Extract the [X, Y] coordinate from the center of the cell holding the provided text.  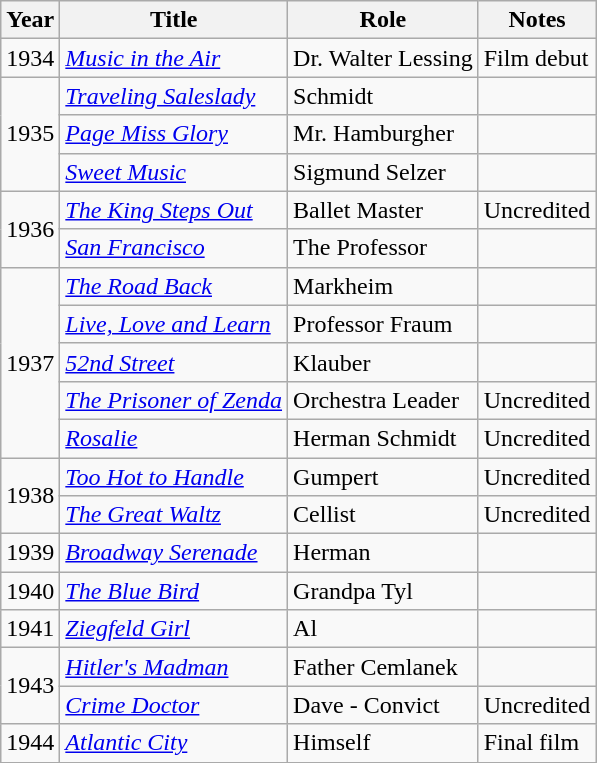
Page Miss Glory [174, 134]
Gumpert [384, 477]
Ballet Master [384, 210]
Mr. Hamburgher [384, 134]
Ziegfeld Girl [174, 629]
Rosalie [174, 438]
Sigmund Selzer [384, 172]
Live, Love and Learn [174, 324]
Herman Schmidt [384, 438]
Al [384, 629]
1939 [30, 553]
The Great Waltz [174, 515]
Sweet Music [174, 172]
1934 [30, 58]
Hitler's Madman [174, 667]
Film debut [537, 58]
Himself [384, 743]
The Prisoner of Zenda [174, 400]
Father Cemlanek [384, 667]
The King Steps Out [174, 210]
Orchestra Leader [384, 400]
Herman [384, 553]
Role [384, 20]
Atlantic City [174, 743]
52nd Street [174, 362]
1935 [30, 134]
1944 [30, 743]
Schmidt [384, 96]
1940 [30, 591]
Dr. Walter Lessing [384, 58]
San Francisco [174, 248]
The Road Back [174, 286]
Final film [537, 743]
1936 [30, 229]
1943 [30, 686]
Notes [537, 20]
Title [174, 20]
Year [30, 20]
Dave - Convict [384, 705]
1941 [30, 629]
Klauber [384, 362]
Traveling Saleslady [174, 96]
Professor Fraum [384, 324]
The Professor [384, 248]
Broadway Serenade [174, 553]
Markheim [384, 286]
Too Hot to Handle [174, 477]
Grandpa Tyl [384, 591]
Music in the Air [174, 58]
Crime Doctor [174, 705]
1938 [30, 496]
Cellist [384, 515]
1937 [30, 362]
The Blue Bird [174, 591]
